Find where the given text appears and provide that cell's center as (X, Y) coordinate. 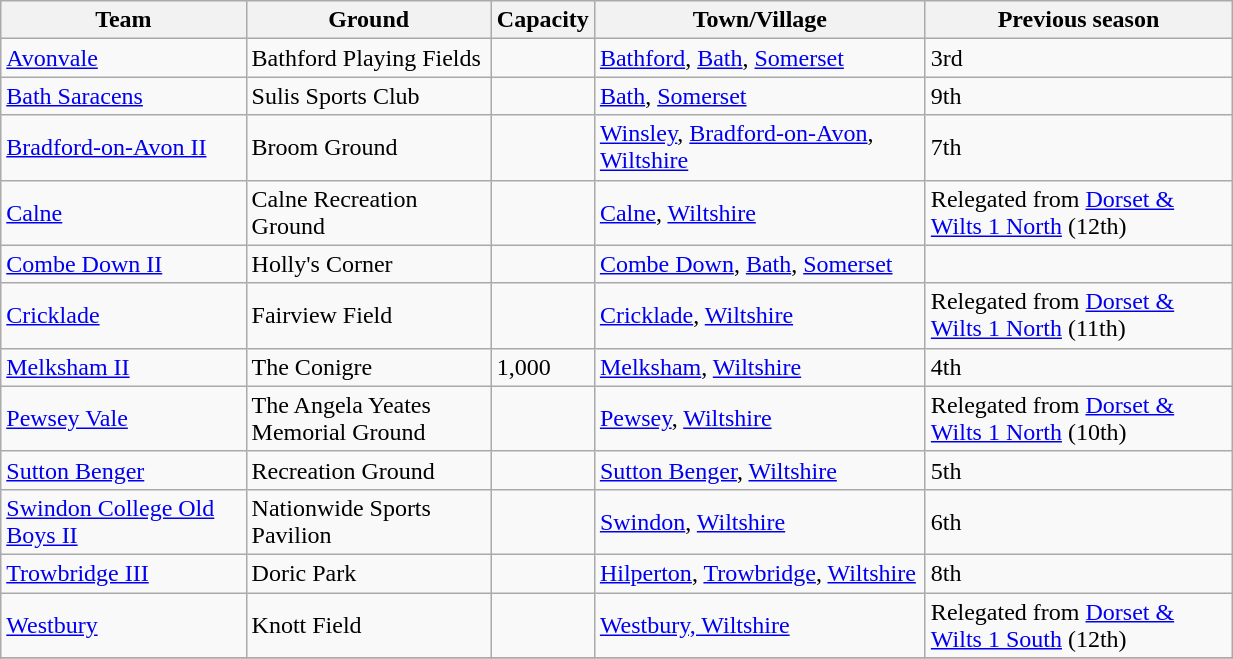
Capacity (542, 20)
Melksham, Wiltshire (760, 367)
Westbury, Wiltshire (760, 624)
Fairview Field (368, 316)
6th (1078, 522)
Calne Recreation Ground (368, 212)
Team (124, 20)
Trowbridge III (124, 573)
8th (1078, 573)
Bath, Somerset (760, 96)
Cricklade (124, 316)
9th (1078, 96)
Bathford Playing Fields (368, 58)
The Conigre (368, 367)
Broom Ground (368, 148)
Knott Field (368, 624)
Bradford-on-Avon II (124, 148)
Pewsey Vale (124, 418)
5th (1078, 470)
Sutton Benger, Wiltshire (760, 470)
Melksham II (124, 367)
7th (1078, 148)
Relegated from Dorset & Wilts 1 North (11th) (1078, 316)
Nationwide Sports Pavilion (368, 522)
Combe Down, Bath, Somerset (760, 264)
Recreation Ground (368, 470)
Calne, Wiltshire (760, 212)
Previous season (1078, 20)
Relegated from Dorset & Wilts 1 North (10th) (1078, 418)
Westbury (124, 624)
Holly's Corner (368, 264)
Hilperton, Trowbridge, Wiltshire (760, 573)
3rd (1078, 58)
Pewsey, Wiltshire (760, 418)
4th (1078, 367)
Doric Park (368, 573)
Sutton Benger (124, 470)
Swindon College Old Boys II (124, 522)
Cricklade, Wiltshire (760, 316)
Calne (124, 212)
Avonvale (124, 58)
Sulis Sports Club (368, 96)
Winsley, Bradford-on-Avon, Wiltshire (760, 148)
Relegated from Dorset & Wilts 1 North (12th) (1078, 212)
The Angela Yeates Memorial Ground (368, 418)
Combe Down II (124, 264)
Relegated from Dorset & Wilts 1 South (12th) (1078, 624)
Swindon, Wiltshire (760, 522)
Bathford, Bath, Somerset (760, 58)
Ground (368, 20)
1,000 (542, 367)
Town/Village (760, 20)
Bath Saracens (124, 96)
